Capture the cell that displays the provided text and extract its (x, y) central coordinate. 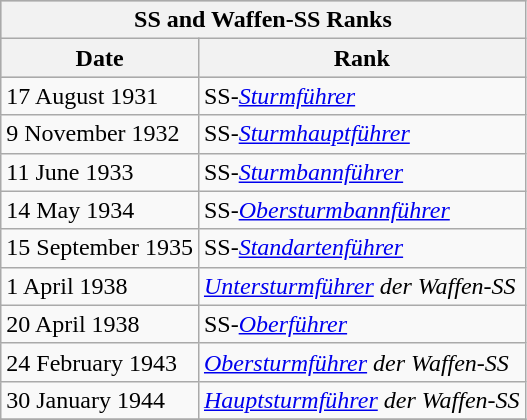
17 August 1931 (100, 96)
24 February 1943 (100, 362)
SS-Sturmbannführer (362, 172)
SS-Obersturmbannführer (362, 210)
Obersturmführer der Waffen-SS (362, 362)
14 May 1934 (100, 210)
SS-Sturmhauptführer (362, 134)
15 September 1935 (100, 248)
9 November 1932 (100, 134)
20 April 1938 (100, 324)
Date (100, 58)
Rank (362, 58)
30 January 1944 (100, 400)
SS and Waffen-SS Ranks (263, 20)
1 April 1938 (100, 286)
Hauptsturmführer der Waffen-SS (362, 400)
11 June 1933 (100, 172)
SS-Standartenführer (362, 248)
Untersturmführer der Waffen-SS (362, 286)
SS-Oberführer (362, 324)
SS-Sturmführer (362, 96)
